Scan for the cell matching the given text and deliver its (X, Y) coordinate at center. 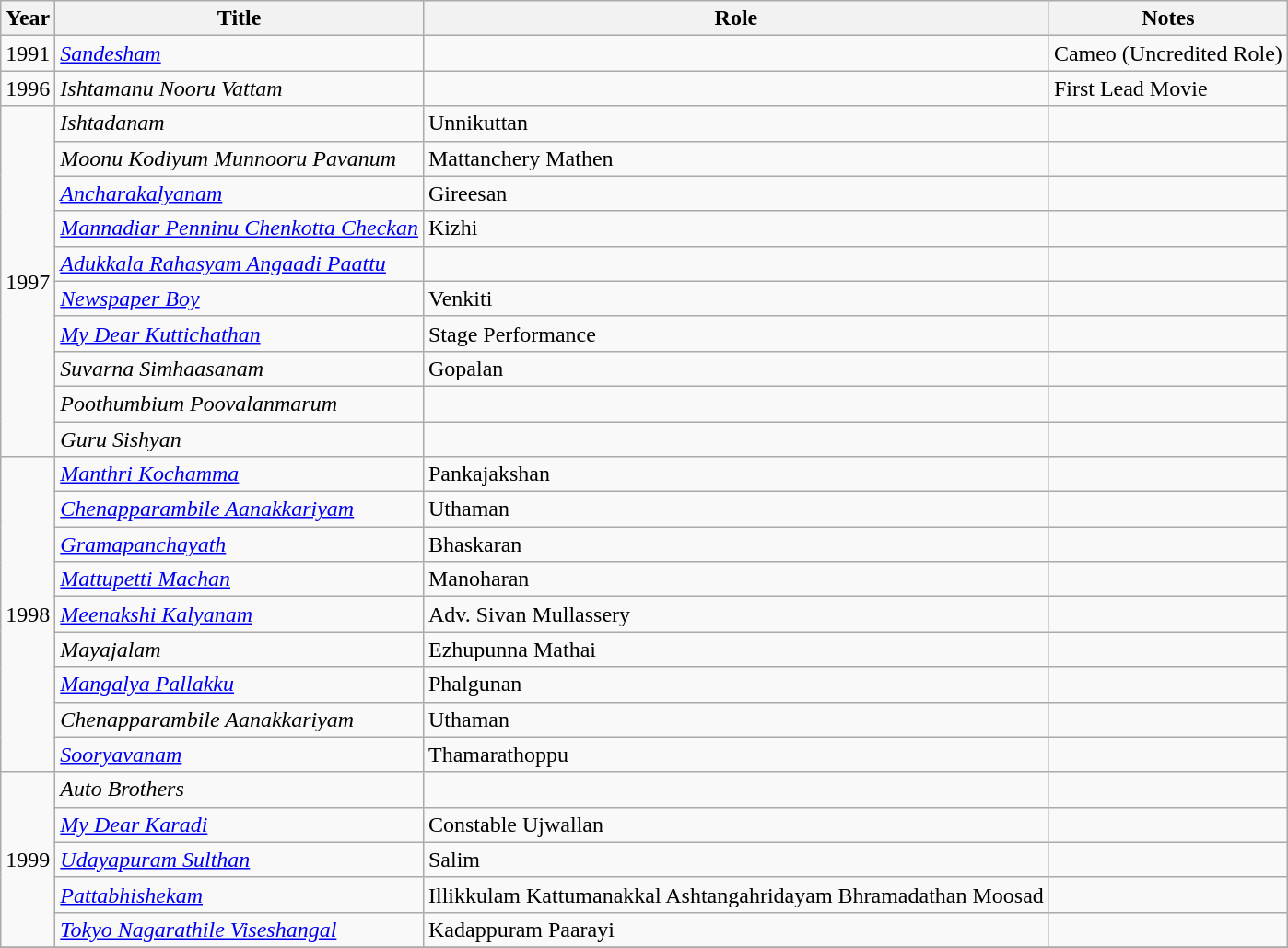
Manthri Kochamma (240, 474)
Mannadiar Penninu Chenkotta Checkan (240, 228)
Adv. Sivan Mullassery (735, 614)
1996 (28, 88)
Tokyo Nagarathile Viseshangal (240, 930)
Bhaskaran (735, 544)
Pattabhishekam (240, 895)
Phalgunan (735, 685)
Mangalya Pallakku (240, 685)
1997 (28, 282)
Udayapuram Sulthan (240, 860)
Suvarna Simhaasanam (240, 369)
Gramapanchayath (240, 544)
Kizhi (735, 228)
Role (735, 18)
Notes (1168, 18)
My Dear Karadi (240, 825)
Kadappuram Paarayi (735, 930)
Gireesan (735, 193)
Sooryavanam (240, 755)
Auto Brothers (240, 790)
Ishtadanam (240, 123)
First Lead Movie (1168, 88)
1999 (28, 860)
1998 (28, 615)
Mayajalam (240, 650)
Thamarathoppu (735, 755)
Newspaper Boy (240, 298)
Salim (735, 860)
Unnikuttan (735, 123)
Year (28, 18)
Ishtamanu Nooru Vattam (240, 88)
Constable Ujwallan (735, 825)
Illikkulam Kattumanakkal Ashtangahridayam Bhramadathan Moosad (735, 895)
Mattupetti Machan (240, 579)
Stage Performance (735, 334)
Pankajakshan (735, 474)
Ancharakalyanam (240, 193)
1991 (28, 53)
Cameo (Uncredited Role) (1168, 53)
Sandesham (240, 53)
Guru Sishyan (240, 439)
Moonu Kodiyum Munnooru Pavanum (240, 158)
Venkiti (735, 298)
My Dear Kuttichathan (240, 334)
Gopalan (735, 369)
Ezhupunna Mathai (735, 650)
Adukkala Rahasyam Angaadi Paattu (240, 263)
Mattanchery Mathen (735, 158)
Meenakshi Kalyanam (240, 614)
Poothumbium Poovalanmarum (240, 404)
Title (240, 18)
Manoharan (735, 579)
